Scan for the cell matching the given text and deliver its [x, y] coordinate at center. 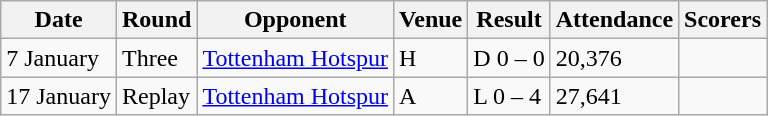
H [431, 58]
20,376 [614, 58]
Three [156, 58]
L 0 – 4 [509, 96]
Opponent [296, 20]
7 January [59, 58]
Replay [156, 96]
Round [156, 20]
Venue [431, 20]
Attendance [614, 20]
27,641 [614, 96]
17 January [59, 96]
Date [59, 20]
Scorers [723, 20]
D 0 – 0 [509, 58]
Result [509, 20]
A [431, 96]
